Detect which cell encompasses the target text, then output its [x, y] center coordinate. 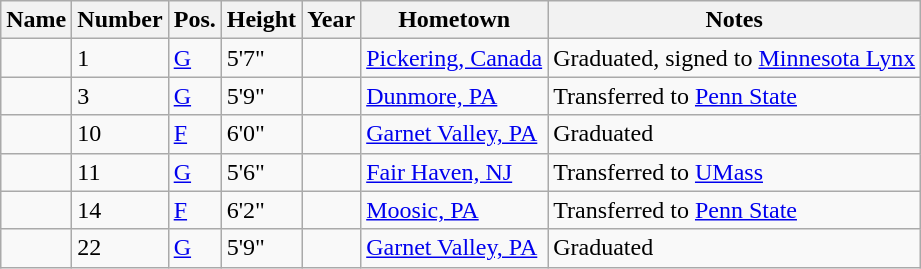
14 [120, 210]
Year [332, 20]
Height [261, 20]
6'0" [261, 134]
Name [36, 20]
Pickering, Canada [454, 58]
Pos. [194, 20]
Hometown [454, 20]
22 [120, 248]
1 [120, 58]
Transferred to UMass [734, 172]
6'2" [261, 210]
Moosic, PA [454, 210]
5'6" [261, 172]
3 [120, 96]
Number [120, 20]
Dunmore, PA [454, 96]
10 [120, 134]
Graduated, signed to Minnesota Lynx [734, 58]
Fair Haven, NJ [454, 172]
11 [120, 172]
5'7" [261, 58]
Notes [734, 20]
